Scan for the cell matching the given text and deliver its (X, Y) coordinate at center. 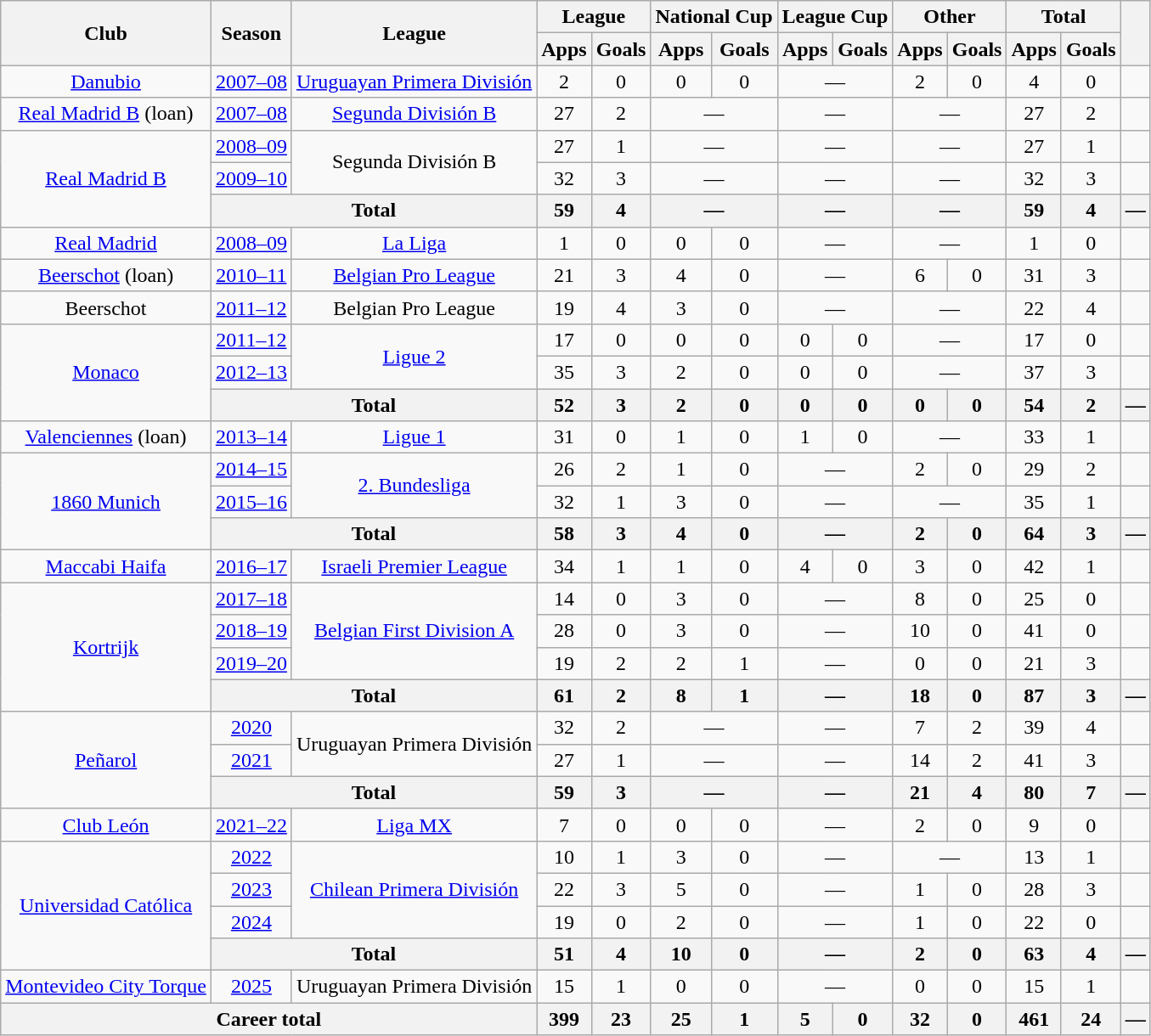
87 (1034, 695)
Danubio (106, 82)
399 (564, 1019)
Universidad Católica (106, 905)
Real Madrid B (106, 178)
1860 Munich (106, 502)
2020 (251, 728)
2024 (251, 921)
Real Madrid B (loan) (106, 114)
Club León (106, 825)
Chilean Primera División (414, 889)
Other (950, 17)
2021–22 (251, 825)
Real Madrid (106, 243)
Ligue 2 (414, 356)
2019–20 (251, 663)
2009–10 (251, 178)
24 (1091, 1019)
2021 (251, 760)
2023 (251, 889)
National Cup (714, 17)
461 (1034, 1019)
Liga MX (414, 825)
La Liga (414, 243)
Monaco (106, 372)
26 (564, 470)
51 (564, 954)
2015–16 (251, 502)
6 (920, 275)
33 (1034, 437)
37 (1034, 372)
29 (1034, 470)
13 (1034, 857)
2010–11 (251, 275)
58 (564, 534)
9 (1034, 825)
2025 (251, 987)
23 (621, 1019)
Club (106, 33)
2016–17 (251, 566)
Season (251, 33)
2013–14 (251, 437)
Beerschot (106, 307)
2012–13 (251, 372)
2018–19 (251, 631)
Maccabi Haifa (106, 566)
42 (1034, 566)
Israeli Premier League (414, 566)
Career total (268, 1019)
League Cup (835, 17)
18 (920, 695)
Valenciennes (loan) (106, 437)
2014–15 (251, 470)
39 (1034, 728)
Peñarol (106, 760)
Beerschot (loan) (106, 275)
2. Bundesliga (414, 486)
80 (1034, 792)
54 (1034, 405)
2017–18 (251, 599)
34 (564, 566)
52 (564, 405)
2022 (251, 857)
64 (1034, 534)
Ligue 1 (414, 437)
61 (564, 695)
Montevideo City Torque (106, 987)
Kortrijk (106, 647)
63 (1034, 954)
Belgian First Division A (414, 631)
